Locate the cell with the specified text and output its (X, Y) center coordinate. 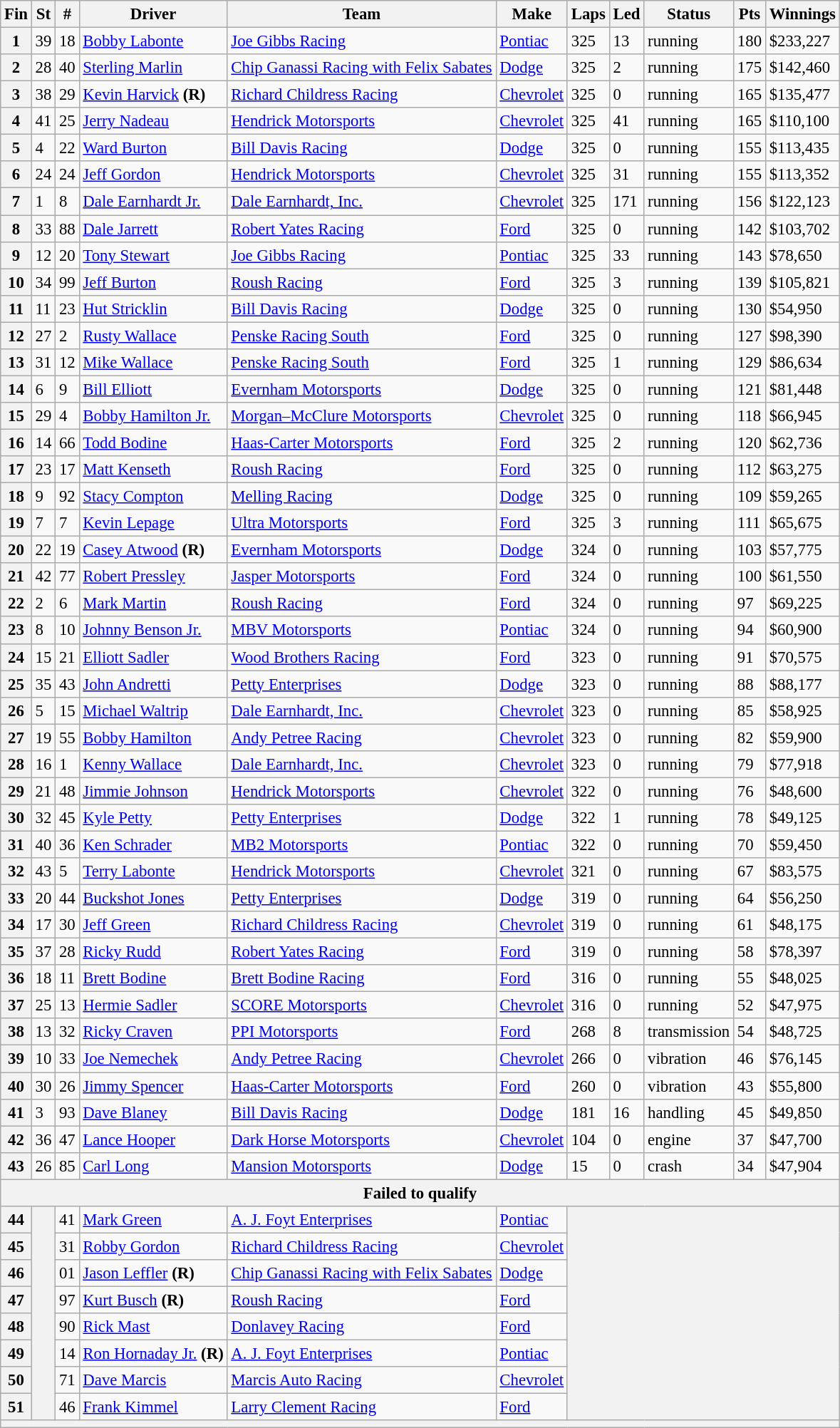
260 (588, 1086)
266 (588, 1059)
70 (750, 844)
79 (750, 765)
175 (750, 68)
180 (750, 41)
$135,477 (802, 95)
$66,945 (802, 416)
Jeff Green (153, 925)
$57,775 (802, 550)
112 (750, 470)
139 (750, 282)
Ken Schrader (153, 844)
Bobby Hamilton Jr. (153, 416)
$76,145 (802, 1059)
Bobby Hamilton (153, 738)
66 (67, 443)
49 (16, 1354)
$103,702 (802, 229)
$47,904 (802, 1166)
$78,650 (802, 255)
$48,600 (802, 791)
Bill Elliott (153, 389)
Joe Nemechek (153, 1059)
Larry Clement Racing (362, 1407)
121 (750, 389)
Michael Waltrip (153, 710)
Kyle Petty (153, 818)
Ultra Motorsports (362, 523)
# (67, 14)
99 (67, 282)
120 (750, 443)
Robert Pressley (153, 576)
Lance Hooper (153, 1139)
Kurt Busch (R) (153, 1300)
Kenny Wallace (153, 765)
SCORE Motorsports (362, 1005)
64 (750, 899)
71 (67, 1380)
$48,025 (802, 978)
Melling Racing (362, 497)
171 (627, 202)
50 (16, 1380)
Brett Bodine Racing (362, 978)
90 (67, 1327)
$47,975 (802, 1005)
engine (689, 1139)
$98,390 (802, 336)
Team (362, 14)
Ricky Craven (153, 1033)
129 (750, 363)
Matt Kenseth (153, 470)
$86,634 (802, 363)
$81,448 (802, 389)
$113,435 (802, 148)
Mike Wallace (153, 363)
Casey Atwood (R) (153, 550)
$49,850 (802, 1112)
78 (750, 818)
54 (750, 1033)
77 (67, 576)
82 (750, 738)
Laps (588, 14)
Morgan–McClure Motorsports (362, 416)
61 (750, 925)
118 (750, 416)
Driver (153, 14)
Bobby Labonte (153, 41)
109 (750, 497)
Jeff Gordon (153, 175)
Mark Martin (153, 604)
Robby Gordon (153, 1246)
$122,123 (802, 202)
Fin (16, 14)
156 (750, 202)
MB2 Motorsports (362, 844)
$78,397 (802, 952)
PPI Motorsports (362, 1033)
$70,575 (802, 657)
143 (750, 255)
MBV Motorsports (362, 631)
51 (16, 1407)
$54,950 (802, 309)
$48,175 (802, 925)
Jimmy Spencer (153, 1086)
Stacy Compton (153, 497)
handling (689, 1112)
$58,925 (802, 710)
Dale Earnhardt Jr. (153, 202)
181 (588, 1112)
$105,821 (802, 282)
$48,725 (802, 1033)
Frank Kimmel (153, 1407)
$59,900 (802, 738)
01 (67, 1273)
Todd Bodine (153, 443)
Ward Burton (153, 148)
$142,460 (802, 68)
$233,227 (802, 41)
94 (750, 631)
67 (750, 871)
Pts (750, 14)
Jerry Nadeau (153, 121)
Winnings (802, 14)
Make (532, 14)
Marcis Auto Racing (362, 1380)
crash (689, 1166)
58 (750, 952)
Status (689, 14)
John Andretti (153, 684)
127 (750, 336)
93 (67, 1112)
$113,352 (802, 175)
$63,275 (802, 470)
$55,800 (802, 1086)
52 (750, 1005)
Rusty Wallace (153, 336)
Johnny Benson Jr. (153, 631)
$110,100 (802, 121)
Mark Green (153, 1220)
Terry Labonte (153, 871)
Dale Jarrett (153, 229)
Led (627, 14)
$65,675 (802, 523)
111 (750, 523)
Jimmie Johnson (153, 791)
268 (588, 1033)
100 (750, 576)
91 (750, 657)
104 (588, 1139)
142 (750, 229)
$56,250 (802, 899)
Jasper Motorsports (362, 576)
$69,225 (802, 604)
Ron Hornaday Jr. (R) (153, 1354)
Tony Stewart (153, 255)
Jeff Burton (153, 282)
Carl Long (153, 1166)
Hermie Sadler (153, 1005)
$59,265 (802, 497)
Dark Horse Motorsports (362, 1139)
Kevin Lepage (153, 523)
transmission (689, 1033)
$88,177 (802, 684)
76 (750, 791)
Wood Brothers Racing (362, 657)
321 (588, 871)
Buckshot Jones (153, 899)
Elliott Sadler (153, 657)
St (43, 14)
$47,700 (802, 1139)
Brett Bodine (153, 978)
Mansion Motorsports (362, 1166)
$83,575 (802, 871)
$60,900 (802, 631)
Hut Stricklin (153, 309)
Dave Blaney (153, 1112)
Sterling Marlin (153, 68)
$49,125 (802, 818)
Dave Marcis (153, 1380)
$77,918 (802, 765)
$62,736 (802, 443)
Kevin Harvick (R) (153, 95)
Rick Mast (153, 1327)
Failed to qualify (420, 1193)
92 (67, 497)
$61,550 (802, 576)
Jason Leffler (R) (153, 1273)
130 (750, 309)
Donlavey Racing (362, 1327)
Ricky Rudd (153, 952)
103 (750, 550)
$59,450 (802, 844)
